Detect which cell encompasses the target text, then output its [x, y] center coordinate. 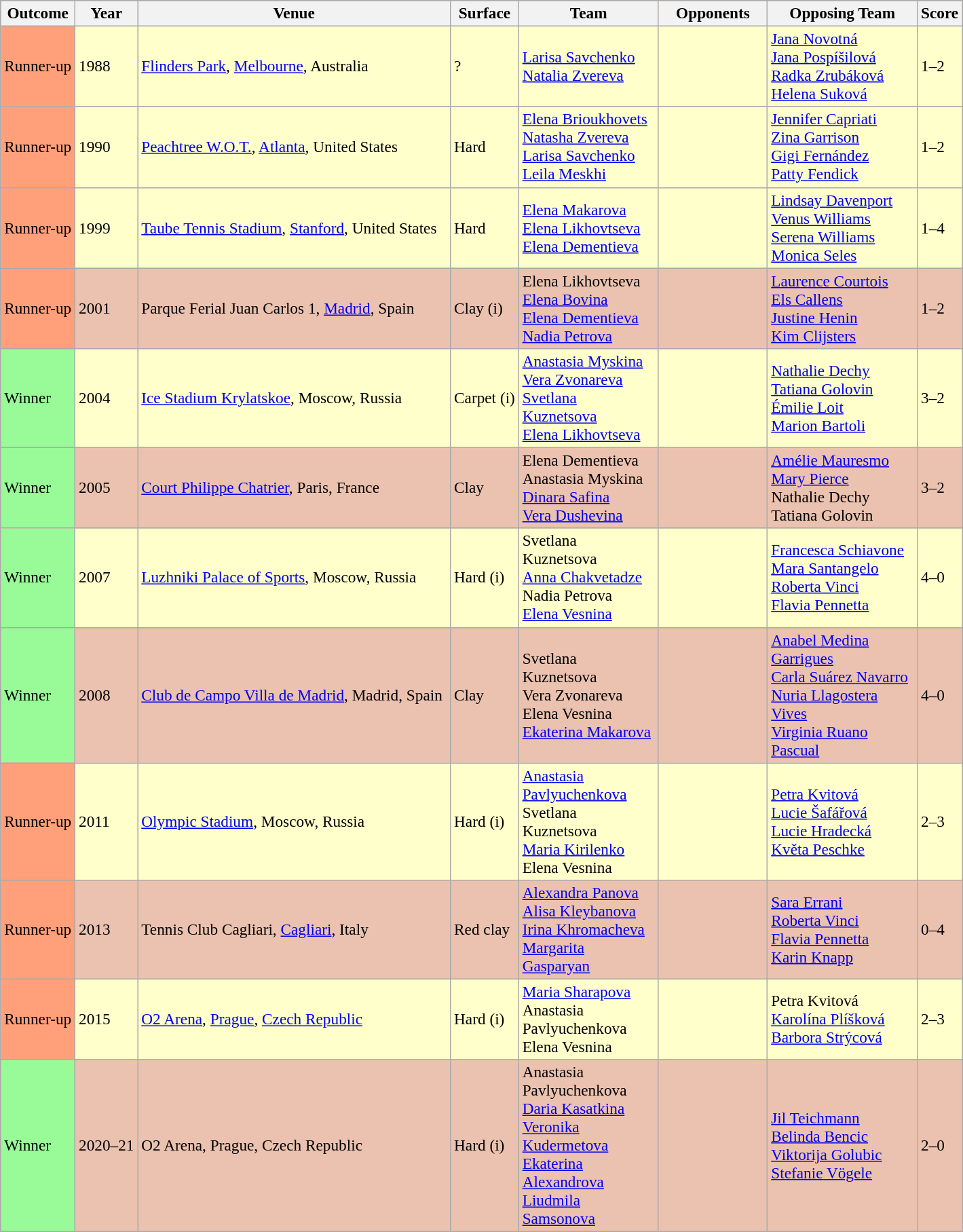
Jana NovotnáJana PospíšilováRadka ZrubákováHelena Suková [843, 67]
Petra KvitováKarolína PlíškováBarbora Strýcová [843, 1020]
Petra KvitováLucie ŠafářováLucie HradeckáKvěta Peschke [843, 821]
Anastasia PavlyuchenkovaSvetlana KuznetsovaMaria KirilenkoElena Vesnina [588, 821]
Luzhniki Palace of Sports, Moscow, Russia [295, 578]
Jil TeichmannBelinda BencicViktorija GolubicStefanie Vögele [843, 1146]
Year [107, 13]
1–4 [940, 228]
1988 [107, 67]
Venue [295, 13]
Peachtree W.O.T., Atlanta, United States [295, 147]
2008 [107, 695]
Ice Stadium Krylatskoe, Moscow, Russia [295, 398]
2005 [107, 487]
Opposing Team [843, 13]
Svetlana KuznetsovaAnna ChakvetadzeNadia PetrovaElena Vesnina [588, 578]
Club de Campo Villa de Madrid, Madrid, Spain [295, 695]
Surface [485, 13]
Anastasia PavlyuchenkovaDaria KasatkinaVeronika KudermetovaEkaterina AlexandrovaLiudmila Samsonova [588, 1146]
Opponents [713, 13]
Francesca SchiavoneMara SantangeloRoberta VinciFlavia Pennetta [843, 578]
Elena BrioukhovetsNatasha ZverevaLarisa SavchenkoLeila Meskhi [588, 147]
Tennis Club Cagliari, Cagliari, Italy [295, 929]
Elena LikhovtsevaElena BovinaElena DementievaNadia Petrova [588, 308]
? [485, 67]
Red clay [485, 929]
2001 [107, 308]
Svetlana KuznetsovaVera ZvonarevaElena VesninaEkaterina Makarova [588, 695]
2004 [107, 398]
Jennifer CapriatiZina GarrisonGigi FernándezPatty Fendick [843, 147]
Sara ErraniRoberta VinciFlavia PennettaKarin Knapp [843, 929]
Olympic Stadium, Moscow, Russia [295, 821]
2013 [107, 929]
Score [940, 13]
Elena MakarovaElena LikhovtsevaElena Dementieva [588, 228]
Court Philippe Chatrier, Paris, France [295, 487]
2007 [107, 578]
2020–21 [107, 1146]
Outcome [38, 13]
Maria SharapovaAnastasia PavlyuchenkovaElena Vesnina [588, 1020]
Larisa SavchenkoNatalia Zvereva [588, 67]
Amélie MauresmoMary PierceNathalie DechyTatiana Golovin [843, 487]
0–4 [940, 929]
Lindsay DavenportVenus WilliamsSerena WilliamsMonica Seles [843, 228]
2–0 [940, 1146]
Clay (i) [485, 308]
Taube Tennis Stadium, Stanford, United States [295, 228]
Elena DementievaAnastasia MyskinaDinara SafinaVera Dushevina [588, 487]
Parque Ferial Juan Carlos 1, Madrid, Spain [295, 308]
Carpet (i) [485, 398]
1990 [107, 147]
Anastasia MyskinaVera ZvonarevaSvetlana KuznetsovaElena Likhovtseva [588, 398]
Laurence CourtoisEls CallensJustine HeninKim Clijsters [843, 308]
Anabel Medina GarriguesCarla Suárez NavarroNuria Llagostera VivesVirginia Ruano Pascual [843, 695]
Flinders Park, Melbourne, Australia [295, 67]
2011 [107, 821]
Alexandra PanovaAlisa KleybanovaIrina KhromachevaMargarita Gasparyan [588, 929]
2015 [107, 1020]
Team [588, 13]
Nathalie DechyTatiana GolovinÉmilie LoitMarion Bartoli [843, 398]
1999 [107, 228]
